Provide the (x, y) coordinate of the cell's center where the given text is located.  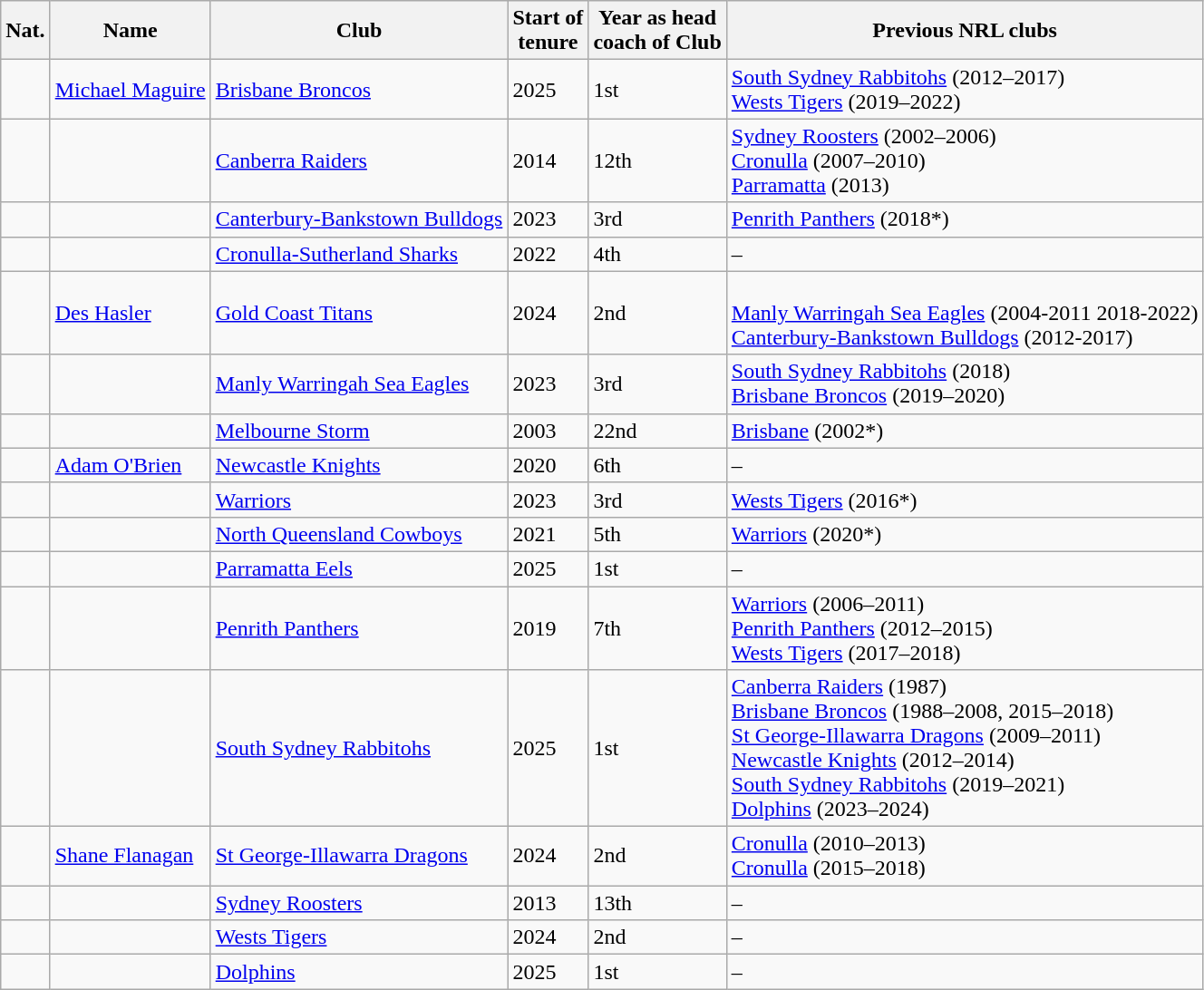
Year as head coach of Club (657, 31)
Name (131, 31)
13th (657, 903)
Adam O'Brien (131, 465)
2014 (548, 160)
Previous NRL clubs (965, 31)
Shane Flanagan (131, 856)
Canterbury-Bankstown Bulldogs (359, 219)
Manly Warringah Sea Eagles (359, 384)
Sydney Roosters (2002–2006) Cronulla (2007–2010) Parramatta (2013) (965, 160)
Warriors (2020*) (965, 534)
Nat. (25, 31)
2003 (548, 431)
22nd (657, 431)
12th (657, 160)
5th (657, 534)
North Queensland Cowboys (359, 534)
South Sydney Rabbitohs (2018) Brisbane Broncos (2019–2020) (965, 384)
Parramatta Eels (359, 568)
South Sydney Rabbitohs (359, 749)
Start oftenure (548, 31)
Des Hasler (131, 313)
Cronulla (2010–2013) Cronulla (2015–2018) (965, 856)
Dolphins (359, 972)
Cronulla-Sutherland Sharks (359, 254)
Warriors (2006–2011) Penrith Panthers (2012–2015) Wests Tigers (2017–2018) (965, 627)
St George-Illawarra Dragons (359, 856)
Penrith Panthers (2018*) (965, 219)
Brisbane Broncos (359, 89)
Wests Tigers (359, 937)
Melbourne Storm (359, 431)
Canberra Raiders (359, 160)
Wests Tigers (2016*) (965, 500)
Sydney Roosters (359, 903)
2020 (548, 465)
Brisbane (2002*) (965, 431)
South Sydney Rabbitohs (2012–2017) Wests Tigers (2019–2022) (965, 89)
Manly Warringah Sea Eagles (2004-2011 2018-2022) Canterbury-Bankstown Bulldogs (2012-2017) (965, 313)
Club (359, 31)
Penrith Panthers (359, 627)
2019 (548, 627)
2021 (548, 534)
Warriors (359, 500)
7th (657, 627)
6th (657, 465)
Michael Maguire (131, 89)
2022 (548, 254)
Newcastle Knights (359, 465)
Gold Coast Titans (359, 313)
2013 (548, 903)
4th (657, 254)
